Return (X, Y) of the center of cell containing provided text 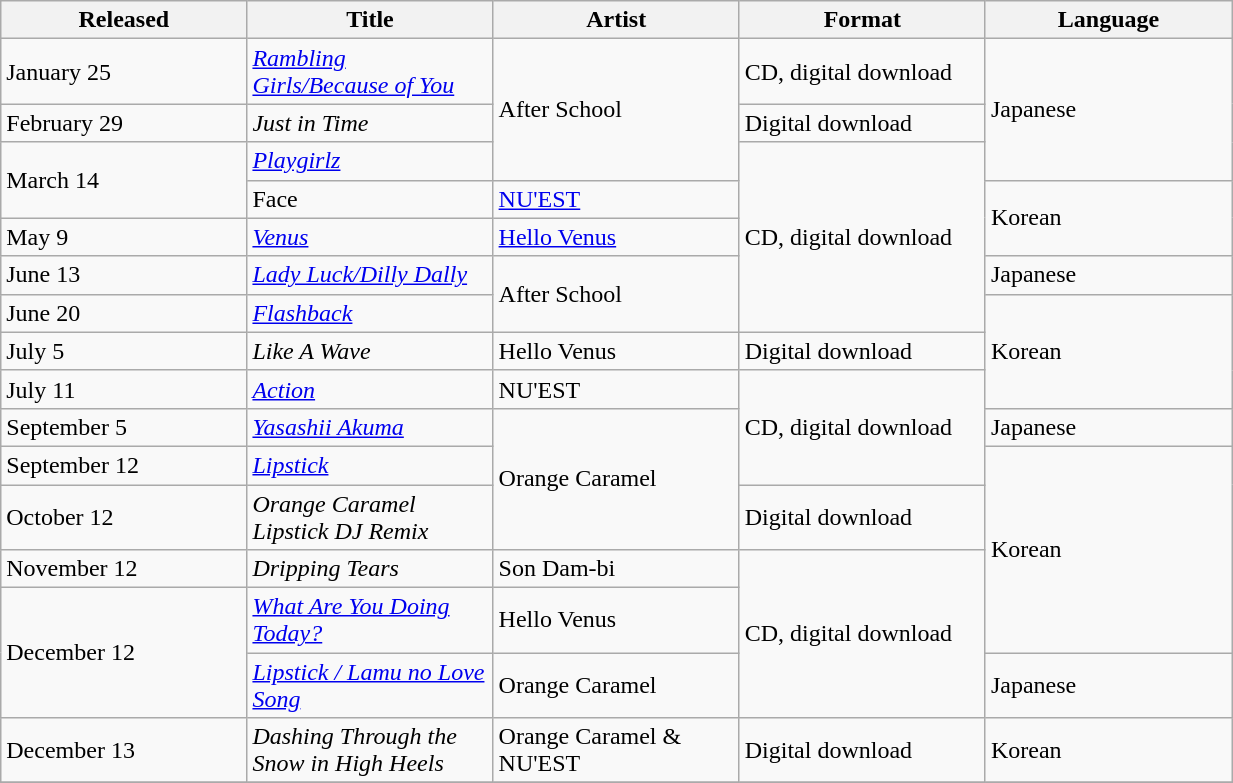
June 20 (124, 313)
December 12 (124, 653)
Just in Time (370, 123)
Dripping Tears (370, 569)
July 11 (124, 389)
Son Dam-bi (616, 569)
May 9 (124, 237)
November 12 (124, 569)
Artist (616, 20)
September 5 (124, 427)
Venus (370, 237)
Title (370, 20)
Orange Caramel Lipstick DJ Remix (370, 516)
February 29 (124, 123)
September 12 (124, 465)
Lipstick (370, 465)
Like A Wave (370, 351)
March 14 (124, 180)
December 13 (124, 750)
June 13 (124, 275)
Lipstick / Lamu no Love Song (370, 686)
Format (862, 20)
Yasashii Akuma (370, 427)
Released (124, 20)
Rambling Girls/Because of You (370, 72)
October 12 (124, 516)
July 5 (124, 351)
Action (370, 389)
Flashback (370, 313)
Dashing Through the Snow in High Heels (370, 750)
What Are You Doing Today? (370, 620)
January 25 (124, 72)
Playgirlz (370, 161)
Language (1108, 20)
Lady Luck/Dilly Dally (370, 275)
Orange Caramel & NU'EST (616, 750)
Face (370, 199)
